For the text-containing cell, return its midpoint in (x, y) coordinate format. 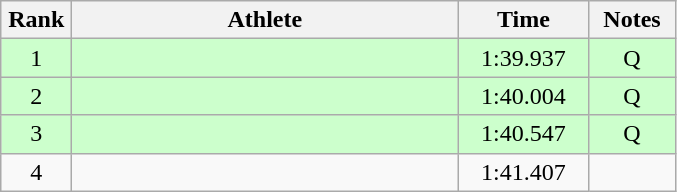
Time (524, 20)
1:40.004 (524, 96)
3 (36, 134)
1:39.937 (524, 58)
1:41.407 (524, 172)
4 (36, 172)
1 (36, 58)
1:40.547 (524, 134)
Athlete (265, 20)
Rank (36, 20)
2 (36, 96)
Notes (632, 20)
